Output the (x, y) coordinate of the center of the cell containing the given text.  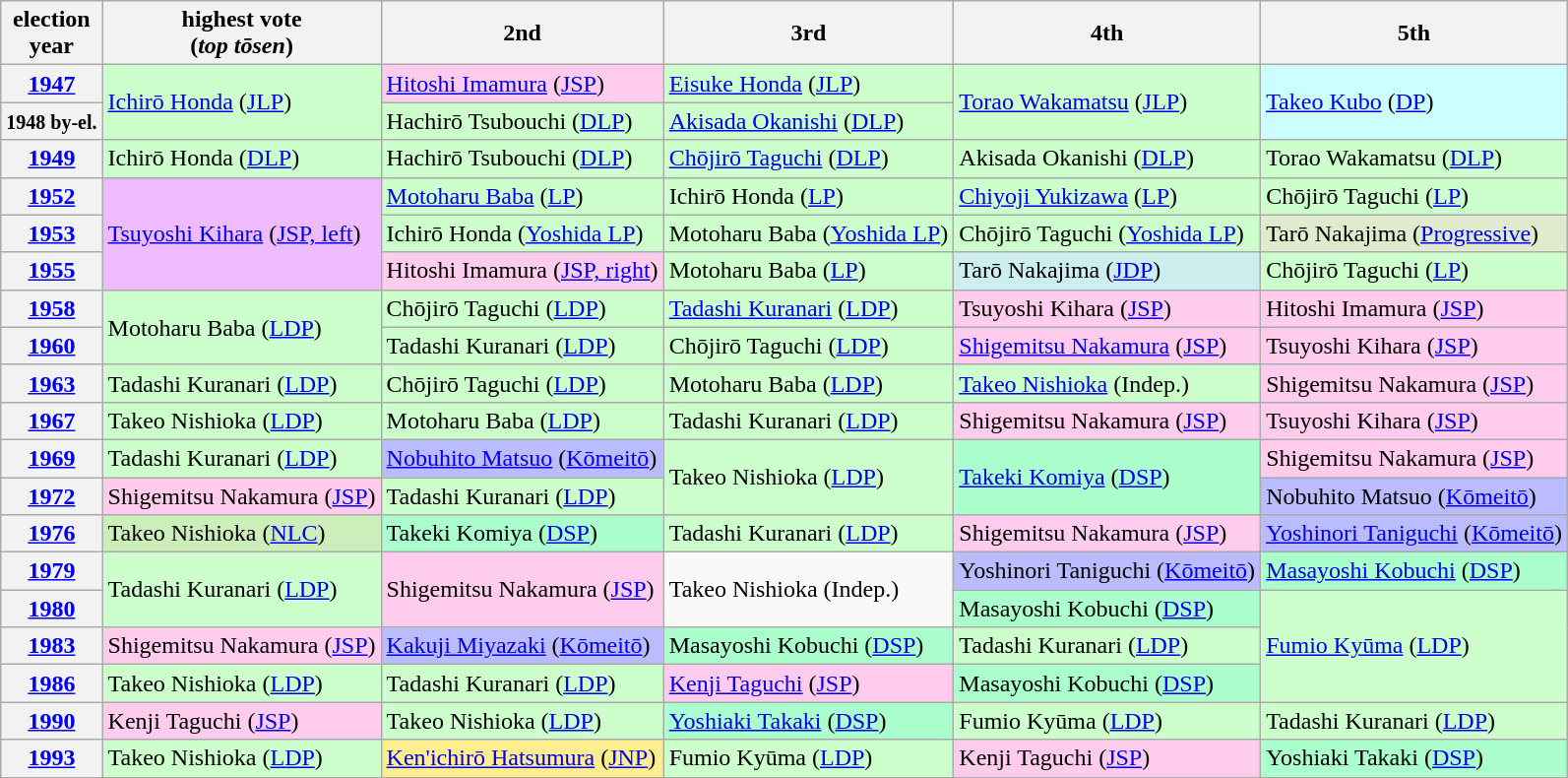
electionyear (51, 33)
1993 (51, 758)
1983 (51, 646)
1979 (51, 571)
Chōjirō Taguchi (Yoshida LP) (1107, 233)
1955 (51, 271)
Takeo Nishioka (NLC) (242, 534)
1947 (51, 84)
1980 (51, 609)
1958 (51, 308)
1952 (51, 196)
Torao Wakamatsu (DLP) (1414, 159)
Chiyoji Yukizawa (LP) (1107, 196)
4th (1107, 33)
1953 (51, 233)
1990 (51, 721)
2nd (522, 33)
Motoharu Baba (Yoshida LP) (809, 233)
Hitoshi Imamura (JSP, right) (522, 271)
1963 (51, 383)
highest vote(top tōsen) (242, 33)
Ichirō Honda (LP) (809, 196)
1967 (51, 421)
Takeo Kubo (DP) (1414, 102)
Tsuyoshi Kihara (JSP, left) (242, 233)
Tarō Nakajima (Progressive) (1414, 233)
Torao Wakamatsu (JLP) (1107, 102)
Kakuji Miyazaki (Kōmeitō) (522, 646)
5th (1414, 33)
Ichirō Honda (JLP) (242, 102)
1976 (51, 534)
1960 (51, 346)
1949 (51, 159)
1986 (51, 683)
Ichirō Honda (Yoshida LP) (522, 233)
Tarō Nakajima (JDP) (1107, 271)
Chōjirō Taguchi (DLP) (809, 159)
3rd (809, 33)
Ichirō Honda (DLP) (242, 159)
1948 by-el. (51, 121)
Eisuke Honda (JLP) (809, 84)
1972 (51, 495)
1969 (51, 458)
Ken'ichirō Hatsumura (JNP) (522, 758)
